Locate the cell with the specified text and output its (x, y) center coordinate. 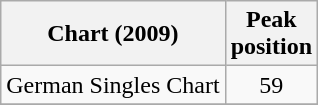
German Singles Chart (113, 85)
Peakposition (271, 34)
59 (271, 85)
Chart (2009) (113, 34)
